From the cell containing the given text, extract its center point as (X, Y) coordinate. 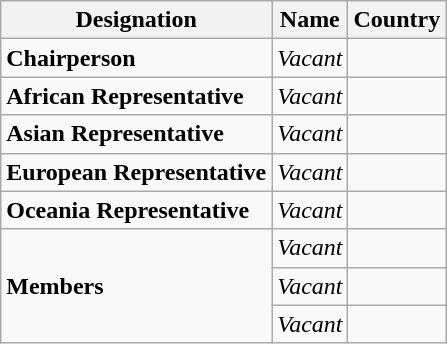
Oceania Representative (136, 210)
European Representative (136, 172)
Members (136, 286)
Asian Representative (136, 134)
Designation (136, 20)
Name (310, 20)
African Representative (136, 96)
Country (397, 20)
Chairperson (136, 58)
